From the cell containing the given text, extract its center point as [X, Y] coordinate. 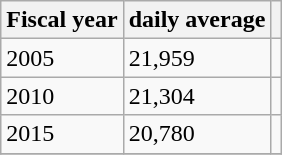
2005 [62, 58]
20,780 [197, 134]
2010 [62, 96]
21,959 [197, 58]
Fiscal year [62, 20]
daily average [197, 20]
2015 [62, 134]
21,304 [197, 96]
